Capture the cell that displays the provided text and extract its [x, y] central coordinate. 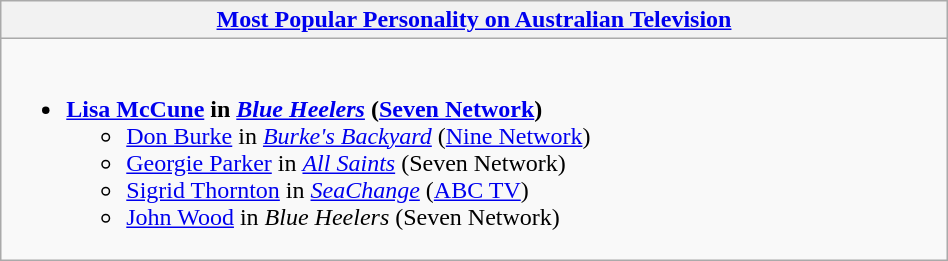
Most Popular Personality on Australian Television [474, 20]
